Scan for the cell matching the given text and deliver its (x, y) coordinate at center. 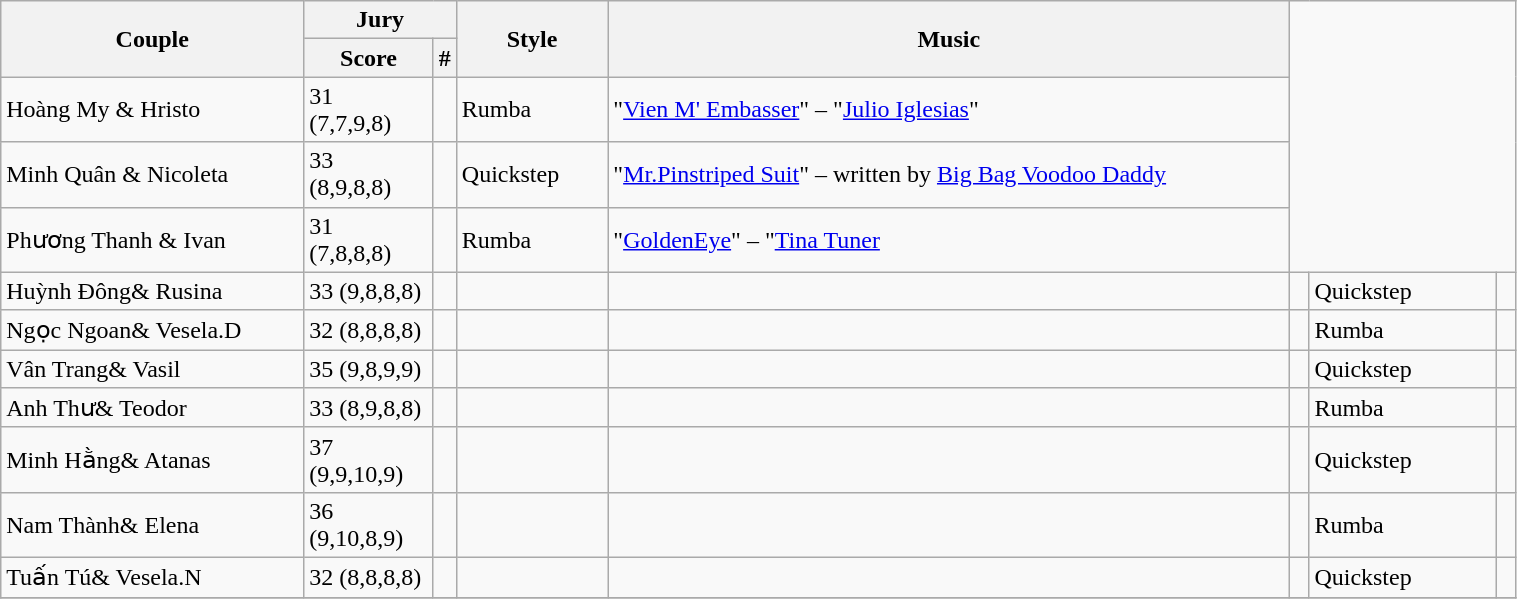
Minh Hằng& Atanas (152, 460)
"Vien M' Embasser" – "Julio Iglesias" (949, 110)
35 (9,8,9,9) (368, 369)
Anh Thư& Teodor (152, 408)
33 (9,8,8,8) (368, 291)
"GoldenEye" – "Tina Tuner (949, 240)
Music (949, 39)
Phương Thanh & Ivan (152, 240)
36 (9,10,8,9) (368, 524)
"Mr.Pinstriped Suit" – written by Big Bag Voodoo Daddy (949, 174)
Tuấn Tú& Vesela.N (152, 577)
37 (9,9,10,9) (368, 460)
Minh Quân & Nicoleta (152, 174)
Huỳnh Đông& Rusina (152, 291)
Nam Thành& Elena (152, 524)
Ngọc Ngoan& Vesela.D (152, 330)
31 (7,7,9,8) (368, 110)
Couple (152, 39)
Hoàng My & Hristo (152, 110)
Jury (380, 20)
31 (7,8,8,8) (368, 240)
Style (532, 39)
Vân Trang& Vasil (152, 369)
# (444, 58)
Score (368, 58)
